Determine the [X, Y] coordinate at the center of the cell enclosing the given text.  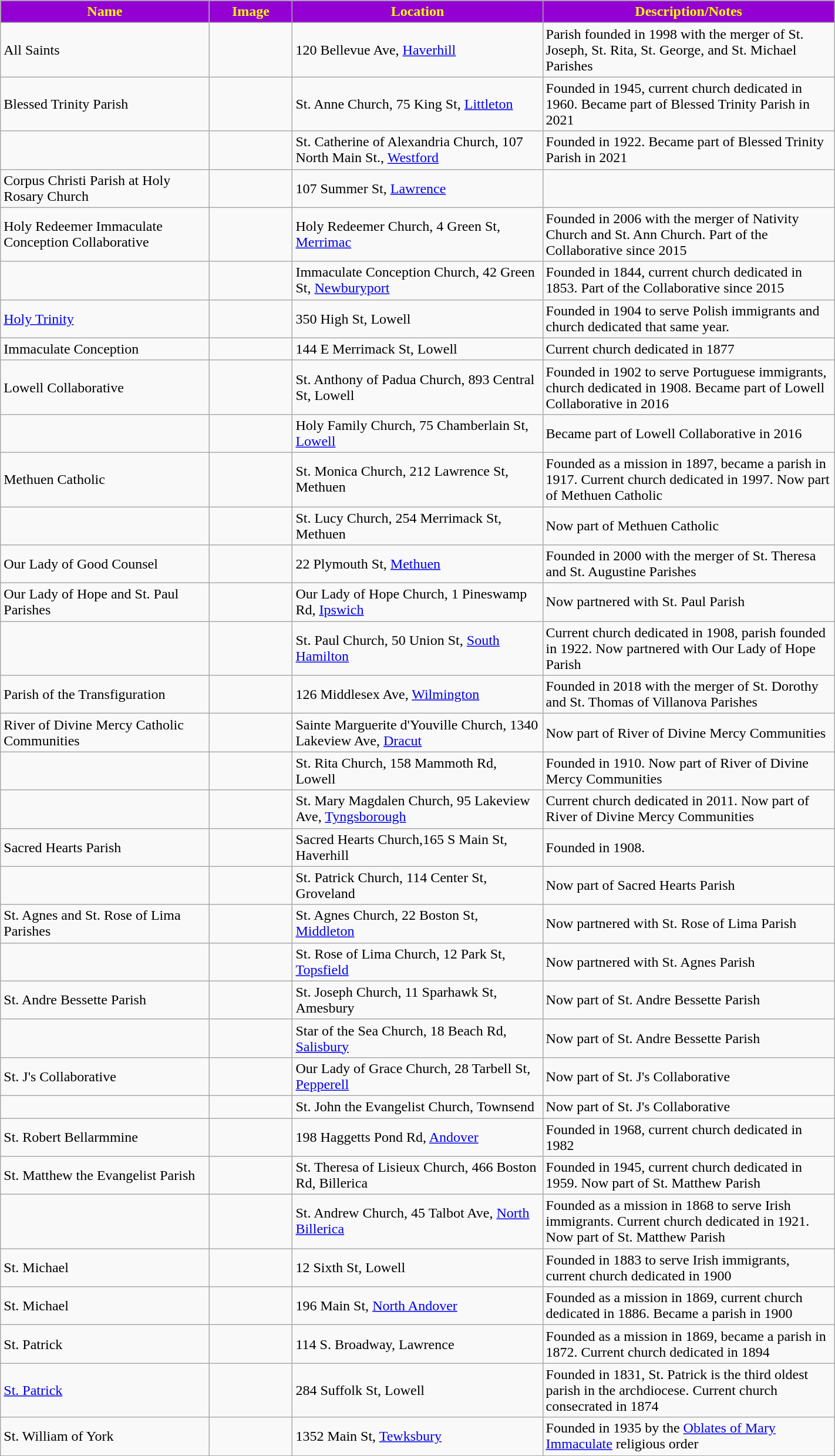
St. Paul Church, 50 Union St, South Hamilton [417, 648]
Lowell Collaborative [105, 387]
St. Rose of Lima Church, 12 Park St, Topsfield [417, 962]
Founded in 2018 with the merger of St. Dorothy and St. Thomas of Villanova Parishes [688, 694]
Founded in 2000 with the merger of St. Theresa and St. Augustine Parishes [688, 564]
Founded as a mission in 1868 to serve Irish immigrants. Current church dedicated in 1921. Now part of St. Matthew Parish [688, 1222]
Founded in 1908. [688, 847]
Immaculate Conception [105, 349]
St. Robert Bellarmmine [105, 1137]
144 E Merrimack St, Lowell [417, 349]
Sainte Marguerite d'Youville Church, 1340 Lakeview Ave, Dracut [417, 733]
126 Middlesex Ave, Wilmington [417, 694]
St. Patrick Church, 114 Center St, Groveland [417, 886]
Our Lady of Hope and St. Paul Parishes [105, 603]
Now partnered with St. Paul Parish [688, 603]
St. Monica Church, 212 Lawrence St, Methuen [417, 479]
Our Lady of Hope Church, 1 Pineswamp Rd, Ipswich [417, 603]
St. Joseph Church, 11 Sparhawk St, Amesbury [417, 1000]
Holy Family Church, 75 Chamberlain St, Lowell [417, 433]
Became part of Lowell Collaborative in 2016 [688, 433]
Founded as a mission in 1869, became a parish in 1872. Current church dedicated in 1894 [688, 1344]
Immaculate Conception Church, 42 Green St, Newburyport [417, 281]
Founded in 1831, St. Patrick is the third oldest parish in the archdiocese. Current church consecrated in 1874 [688, 1390]
St. Anthony of Padua Church, 893 Central St, Lowell [417, 387]
Corpus Christi Parish at Holy Rosary Church [105, 188]
Founded as a mission in 1869, current church dedicated in 1886. Became a parish in 1900 [688, 1306]
St. Andre Bessette Parish [105, 1000]
Star of the Sea Church, 18 Beach Rd, Salisbury [417, 1038]
Founded in 1922. Became part of Blessed Trinity Parish in 2021 [688, 150]
Holy Redeemer Church, 4 Green St, Merrimac [417, 234]
St. Catherine of Alexandria Church, 107 North Main St., Westford [417, 150]
Current church dedicated in 1877 [688, 349]
114 S. Broadway, Lawrence [417, 1344]
Blessed Trinity Parish [105, 104]
Now part of Sacred Hearts Parish [688, 886]
St. Anne Church, 75 King St, Littleton [417, 104]
Our Lady of Grace Church, 28 Tarbell St, Pepperell [417, 1076]
198 Haggetts Pond Rd, Andover [417, 1137]
St. J's Collaborative [105, 1076]
St. Matthew the Evangelist Parish [105, 1176]
Founded in 1968, current church dedicated in 1982 [688, 1137]
All Saints [105, 50]
22 Plymouth St, Methuen [417, 564]
Founded in 1904 to serve Polish immigrants and church dedicated that same year. [688, 318]
Image [251, 12]
Founded in 1883 to serve Irish immigrants, current church dedicated in 1900 [688, 1267]
Sacred Hearts Parish [105, 847]
284 Suffolk St, Lowell [417, 1390]
Description/Notes [688, 12]
St. John the Evangelist Church, Townsend [417, 1107]
Founded in 1844, current church dedicated in 1853. Part of the Collaborative since 2015 [688, 281]
Now part of Methuen Catholic [688, 525]
St. William of York [105, 1437]
St. Mary Magdalen Church, 95 Lakeview Ave, Tyngsborough [417, 809]
Sacred Hearts Church,165 S Main St, Haverhill [417, 847]
St. Agnes and St. Rose of Lima Parishes [105, 923]
196 Main St, North Andover [417, 1306]
St. Theresa of Lisieux Church, 466 Boston Rd, Billerica [417, 1176]
120 Bellevue Ave, Haverhill [417, 50]
12 Sixth St, Lowell [417, 1267]
Current church dedicated in 1908, parish founded in 1922. Now partnered with Our Lady of Hope Parish [688, 648]
Parish of the Transfiguration [105, 694]
Parish founded in 1998 with the merger of St. Joseph, St. Rita, St. George, and St. Michael Parishes [688, 50]
Founded in 1945, current church dedicated in 1960. Became part of Blessed Trinity Parish in 2021 [688, 104]
Founded in 1945, current church dedicated in 1959. Now part of St. Matthew Parish [688, 1176]
River of Divine Mercy Catholic Communities [105, 733]
Now part of River of Divine Mercy Communities [688, 733]
Location [417, 12]
Now partnered with St. Agnes Parish [688, 962]
Holy Redeemer Immaculate Conception Collaborative [105, 234]
Holy Trinity [105, 318]
Name [105, 12]
Founded in 1910. Now part of River of Divine Mercy Communities [688, 771]
St. Rita Church, 158 Mammoth Rd, Lowell [417, 771]
Methuen Catholic [105, 479]
St. Andrew Church, 45 Talbot Ave, North Billerica [417, 1222]
Founded in 1902 to serve Portuguese immigrants, church dedicated in 1908. Became part of Lowell Collaborative in 2016 [688, 387]
107 Summer St, Lawrence [417, 188]
Our Lady of Good Counsel [105, 564]
350 High St, Lowell [417, 318]
Founded as a mission in 1897, became a parish in 1917. Current church dedicated in 1997. Now part of Methuen Catholic [688, 479]
Current church dedicated in 2011. Now part of River of Divine Mercy Communities [688, 809]
1352 Main St, Tewksbury [417, 1437]
Founded in 1935 by the Oblates of Mary Immaculate religious order [688, 1437]
St. Lucy Church, 254 Merrimack St, Methuen [417, 525]
Founded in 2006 with the merger of Nativity Church and St. Ann Church. Part of the Collaborative since 2015 [688, 234]
Now partnered with St. Rose of Lima Parish [688, 923]
St. Agnes Church, 22 Boston St, Middleton [417, 923]
